Scan for the cell matching the given text and deliver its (X, Y) coordinate at center. 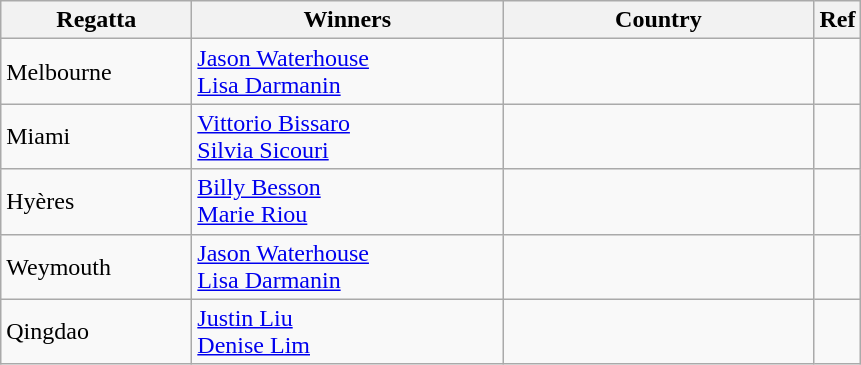
Weymouth (96, 266)
Qingdao (96, 332)
Country (658, 20)
Miami (96, 136)
Regatta (96, 20)
Vittorio BissaroSilvia Sicouri (348, 136)
Billy BessonMarie Riou (348, 202)
Winners (348, 20)
Hyères (96, 202)
Justin LiuDenise Lim (348, 332)
Melbourne (96, 72)
Ref (838, 20)
